Determine the (X, Y) coordinate at the center of the cell enclosing the given text.  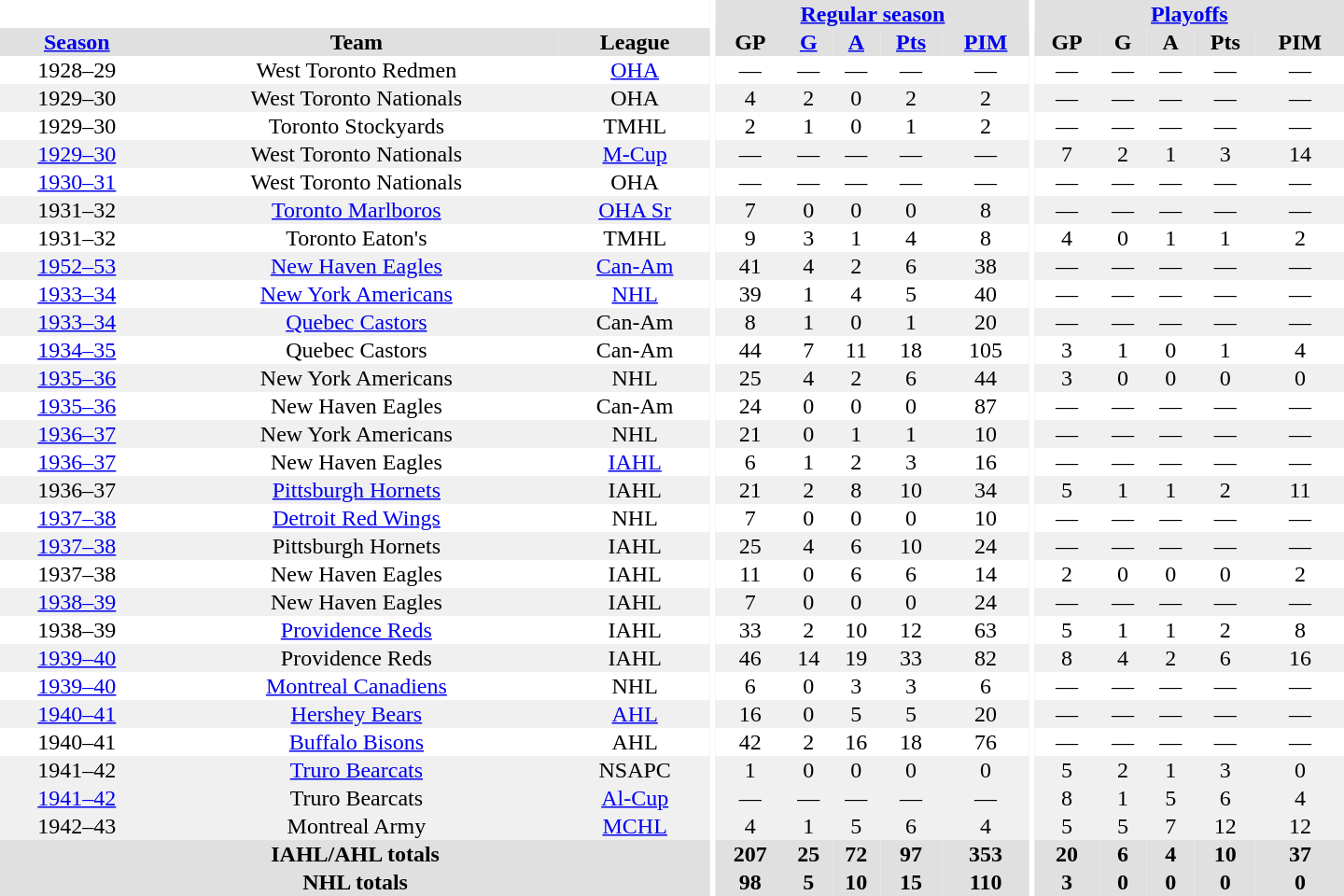
207 (750, 854)
MCHL (635, 826)
Montreal Canadiens (357, 686)
Toronto Stockyards (357, 126)
1928–29 (77, 70)
15 (911, 882)
1942–43 (77, 826)
Season (77, 42)
NHL totals (355, 882)
110 (986, 882)
League (635, 42)
IAHL/AHL totals (355, 854)
98 (750, 882)
38 (986, 266)
41 (750, 266)
M-Cup (635, 154)
Regular season (873, 14)
9 (750, 238)
76 (986, 742)
63 (986, 630)
OHA Sr (635, 210)
1930–31 (77, 182)
19 (857, 658)
Buffalo Bisons (357, 742)
105 (986, 350)
72 (857, 854)
West Toronto Redmen (357, 70)
34 (986, 490)
40 (986, 294)
Detroit Red Wings (357, 518)
46 (750, 658)
87 (986, 406)
1952–53 (77, 266)
353 (986, 854)
Playoffs (1189, 14)
Team (357, 42)
97 (911, 854)
1934–35 (77, 350)
39 (750, 294)
37 (1300, 854)
Toronto Marlboros (357, 210)
42 (750, 742)
Al-Cup (635, 798)
Toronto Eaton's (357, 238)
Montreal Army (357, 826)
82 (986, 658)
Hershey Bears (357, 714)
NSAPC (635, 770)
